Scan for the cell matching the given text and deliver its (x, y) coordinate at center. 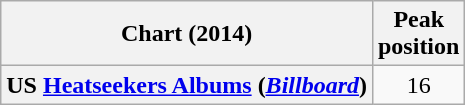
Chart (2014) (187, 34)
US Heatseekers Albums (Billboard) (187, 85)
Peakposition (418, 34)
16 (418, 85)
